Detect which cell encompasses the target text, then output its (X, Y) center coordinate. 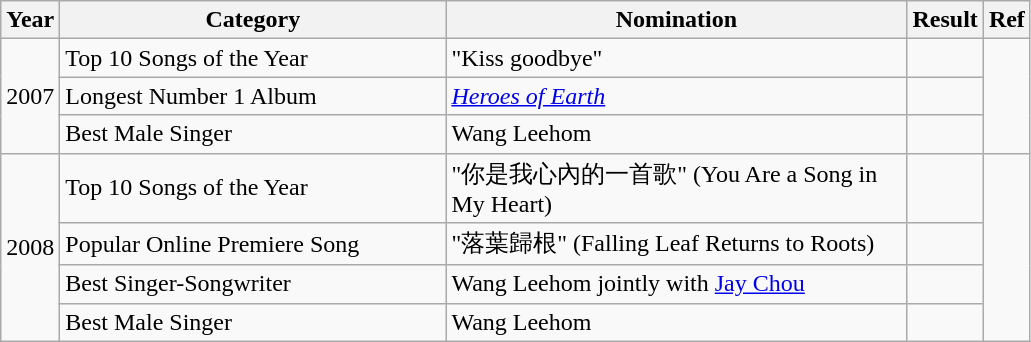
Popular Online Premiere Song (253, 244)
"Kiss goodbye" (676, 58)
Year (30, 20)
Longest Number 1 Album (253, 96)
"落葉歸根" (Falling Leaf Returns to Roots) (676, 244)
Best Singer-Songwriter (253, 284)
Wang Leehom jointly with Jay Chou (676, 284)
"你是我心內的一首歌" (You Are a Song in My Heart) (676, 188)
Heroes of Earth (676, 96)
Ref (1006, 20)
Nomination (676, 20)
Category (253, 20)
2007 (30, 96)
Result (945, 20)
2008 (30, 247)
